Locate the cell with the specified text and output its (x, y) center coordinate. 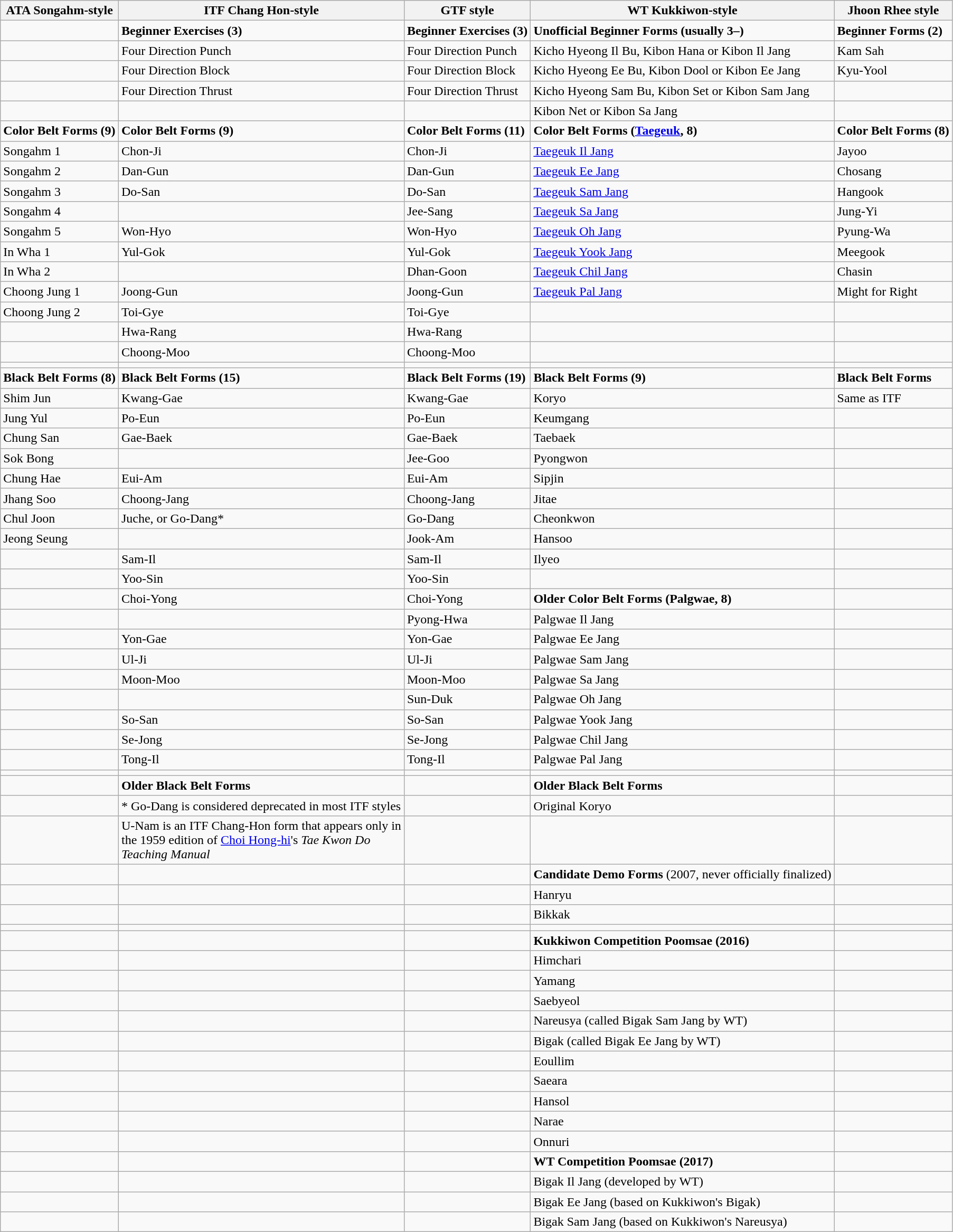
Songahm 5 (60, 231)
Jung Yul (60, 418)
Kam Sah (893, 51)
Bigak Ee Jang (based on Kukkiwon's Bigak) (682, 1202)
Same as ITF (893, 398)
Taegeuk Ee Jang (682, 171)
Taegeuk Yook Jang (682, 252)
Taegeuk Oh Jang (682, 231)
Jeong Seung (60, 538)
U-Nam is an ITF Chang-Hon form that appears only inthe 1959 edition of Choi Hong-hi's Tae Kwon DoTeaching Manual (261, 840)
Hangook (893, 191)
Original Koryo (682, 805)
Taegeuk Sa Jang (682, 211)
Juche, or Go-Dang* (261, 518)
In Wha 2 (60, 272)
Sun-Duk (467, 699)
Bigak Il Jang (developed by WT) (682, 1181)
Dhan-Goon (467, 272)
Palgwae Chil Jang (682, 740)
Older Color Belt Forms (Palgwae, 8) (682, 599)
Ilyeo (682, 559)
Might for Right (893, 292)
Jitae (682, 498)
Sipjin (682, 478)
Meegook (893, 252)
Jook-Am (467, 538)
* Go-Dang is considered deprecated in most ITF styles (261, 805)
Songahm 2 (60, 171)
Black Belt Forms (8) (60, 378)
Bigak Sam Jang (based on Kukkiwon's Nareusya) (682, 1222)
Pyong-Hwa (467, 619)
Bigak (called Bigak Ee Jang by WT) (682, 1041)
Pyung-Wa (893, 231)
Chosang (893, 171)
Taebaek (682, 438)
WT Kukkiwon-style (682, 11)
Kicho Hyeong Il Bu, Kibon Hana or Kibon Il Jang (682, 51)
Taegeuk Chil Jang (682, 272)
Hanryu (682, 895)
Taegeuk Il Jang (682, 151)
Songahm 1 (60, 151)
ATA Songahm-style (60, 11)
Choong Jung 2 (60, 312)
Beginner Forms (2) (893, 31)
Jee-Sang (467, 211)
Jhang Soo (60, 498)
Chung San (60, 438)
Yamang (682, 981)
Black Belt Forms (893, 378)
Jhoon Rhee style (893, 11)
Color Belt Forms (Taegeuk, 8) (682, 131)
Black Belt Forms (15) (261, 378)
Color Belt Forms (11) (467, 131)
Chul Joon (60, 518)
Choong Jung 1 (60, 292)
Sok Bong (60, 458)
Palgwae Pal Jang (682, 760)
Hansoo (682, 538)
Palgwae Yook Jang (682, 719)
Palgwae Il Jang (682, 619)
Narae (682, 1121)
Eoullim (682, 1061)
GTF style (467, 11)
Chung Hae (60, 478)
Palgwae Sa Jang (682, 679)
Chasin (893, 272)
Saebyeol (682, 1001)
Koryo (682, 398)
Songahm 4 (60, 211)
Onnuri (682, 1141)
WT Competition Poomsae (2017) (682, 1161)
Saeara (682, 1081)
Taegeuk Pal Jang (682, 292)
ITF Chang Hon-style (261, 11)
Palgwae Ee Jang (682, 639)
Nareusya (called Bigak Sam Jang by WT) (682, 1021)
Palgwae Sam Jang (682, 659)
Taegeuk Sam Jang (682, 191)
In Wha 1 (60, 252)
Cheonkwon (682, 518)
Songahm 3 (60, 191)
Kicho Hyeong Ee Bu, Kibon Dool or Kibon Ee Jang (682, 71)
Unofficial Beginner Forms (usually 3–) (682, 31)
Kyu-Yool (893, 71)
Pyongwon (682, 458)
Hansol (682, 1101)
Bikkak (682, 915)
Candidate Demo Forms (2007, never officially finalized) (682, 874)
Palgwae Oh Jang (682, 699)
Jayoo (893, 151)
Kibon Net or Kibon Sa Jang (682, 111)
Black Belt Forms (19) (467, 378)
Go-Dang (467, 518)
Black Belt Forms (9) (682, 378)
Color Belt Forms (8) (893, 131)
Keumgang (682, 418)
Himchari (682, 961)
Shim Jun (60, 398)
Jung-Yi (893, 211)
Kicho Hyeong Sam Bu, Kibon Set or Kibon Sam Jang (682, 91)
Kukkiwon Competition Poomsae (2016) (682, 941)
Jee-Goo (467, 458)
